Determine the (X, Y) coordinate at the center of the cell enclosing the given text.  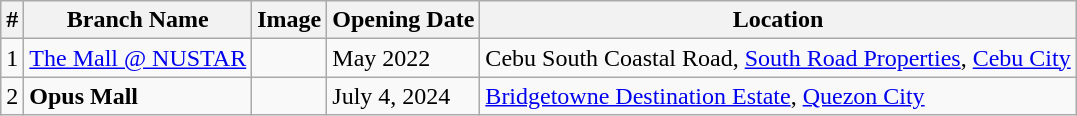
Branch Name (138, 20)
Bridgetowne Destination Estate, Quezon City (778, 96)
Opus Mall (138, 96)
Cebu South Coastal Road, South Road Properties, Cebu City (778, 58)
Opening Date (404, 20)
May 2022 (404, 58)
# (12, 20)
1 (12, 58)
Location (778, 20)
July 4, 2024 (404, 96)
Image (290, 20)
2 (12, 96)
The Mall @ NUSTAR (138, 58)
